Identify which cell holds the provided text, then report its [x, y] central coordinate. 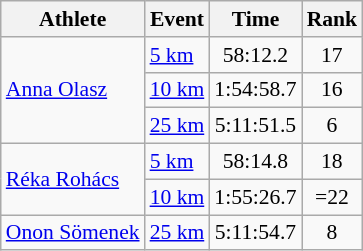
Onon Sömenek [73, 233]
5:11:54.7 [255, 233]
5:11:51.5 [255, 126]
16 [332, 90]
1:55:26.7 [255, 197]
58:12.2 [255, 55]
Anna Olasz [73, 90]
Time [255, 19]
58:14.8 [255, 162]
8 [332, 233]
=22 [332, 197]
17 [332, 55]
6 [332, 126]
1:54:58.7 [255, 90]
18 [332, 162]
Rank [332, 19]
Réka Rohács [73, 180]
Athlete [73, 19]
Event [178, 19]
